Detect which cell encompasses the target text, then output its [x, y] center coordinate. 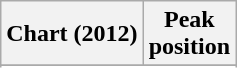
Chart (2012) [72, 34]
Peakposition [189, 34]
